From the cell containing the given text, extract its center point as [X, Y] coordinate. 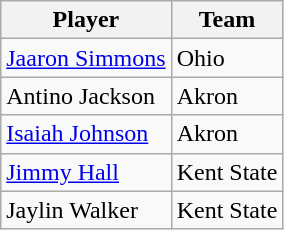
Jimmy Hall [86, 172]
Ohio [227, 58]
Player [86, 20]
Team [227, 20]
Jaaron Simmons [86, 58]
Jaylin Walker [86, 210]
Antino Jackson [86, 96]
Isaiah Johnson [86, 134]
